Output the (X, Y) coordinate of the center of the cell containing the given text.  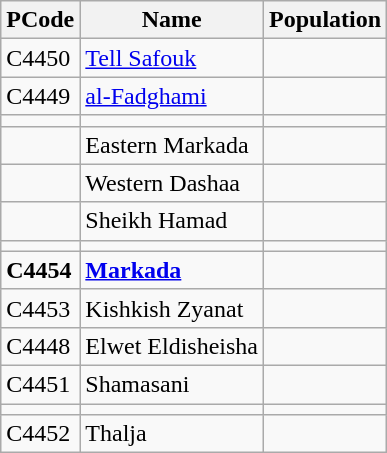
C4450 (40, 58)
Population (326, 20)
Markada (172, 270)
Elwet Eldisheisha (172, 346)
Sheikh Hamad (172, 221)
C4453 (40, 308)
Shamasani (172, 384)
Tell Safouk (172, 58)
C4452 (40, 434)
PCode (40, 20)
C4449 (40, 96)
C4454 (40, 270)
Eastern Markada (172, 145)
Western Dashaa (172, 183)
C4451 (40, 384)
al-Fadghami (172, 96)
Name (172, 20)
C4448 (40, 346)
Thalja (172, 434)
Kishkish Zyanat (172, 308)
